Determine the [x, y] coordinate at the center of the cell enclosing the given text.  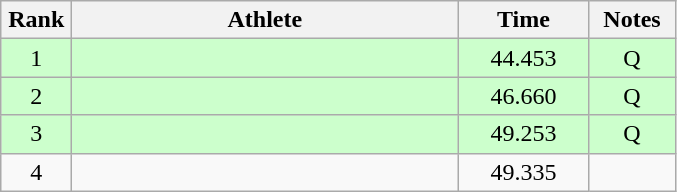
49.253 [524, 134]
Rank [36, 20]
46.660 [524, 96]
44.453 [524, 58]
Notes [632, 20]
4 [36, 172]
2 [36, 96]
49.335 [524, 172]
Time [524, 20]
Athlete [265, 20]
3 [36, 134]
1 [36, 58]
